Determine the [x, y] coordinate at the center of the cell enclosing the given text.  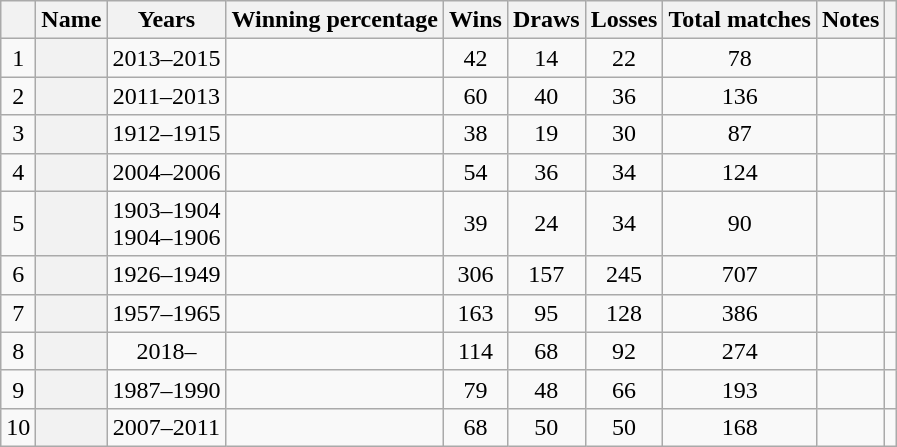
136 [740, 96]
7 [18, 313]
90 [740, 224]
42 [475, 58]
Winning percentage [335, 20]
1912–1915 [166, 134]
2 [18, 96]
3 [18, 134]
30 [624, 134]
1 [18, 58]
1903–19041904–1906 [166, 224]
1957–1965 [166, 313]
2018– [166, 351]
54 [475, 172]
163 [475, 313]
14 [546, 58]
Draws [546, 20]
40 [546, 96]
Name [72, 20]
48 [546, 389]
95 [546, 313]
38 [475, 134]
2004–2006 [166, 172]
2011–2013 [166, 96]
66 [624, 389]
24 [546, 224]
60 [475, 96]
Losses [624, 20]
4 [18, 172]
78 [740, 58]
386 [740, 313]
2007–2011 [166, 427]
22 [624, 58]
39 [475, 224]
124 [740, 172]
8 [18, 351]
2013–2015 [166, 58]
245 [624, 275]
157 [546, 275]
87 [740, 134]
274 [740, 351]
10 [18, 427]
5 [18, 224]
9 [18, 389]
128 [624, 313]
92 [624, 351]
306 [475, 275]
6 [18, 275]
114 [475, 351]
Wins [475, 20]
193 [740, 389]
79 [475, 389]
19 [546, 134]
1926–1949 [166, 275]
Years [166, 20]
Notes [850, 20]
168 [740, 427]
1987–1990 [166, 389]
Total matches [740, 20]
707 [740, 275]
